Scan for the cell matching the given text and deliver its (x, y) coordinate at center. 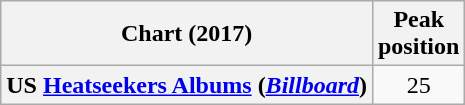
25 (418, 85)
US Heatseekers Albums (Billboard) (187, 85)
Chart (2017) (187, 34)
Peakposition (418, 34)
